Extract the [x, y] coordinate from the center of the cell holding the provided text.  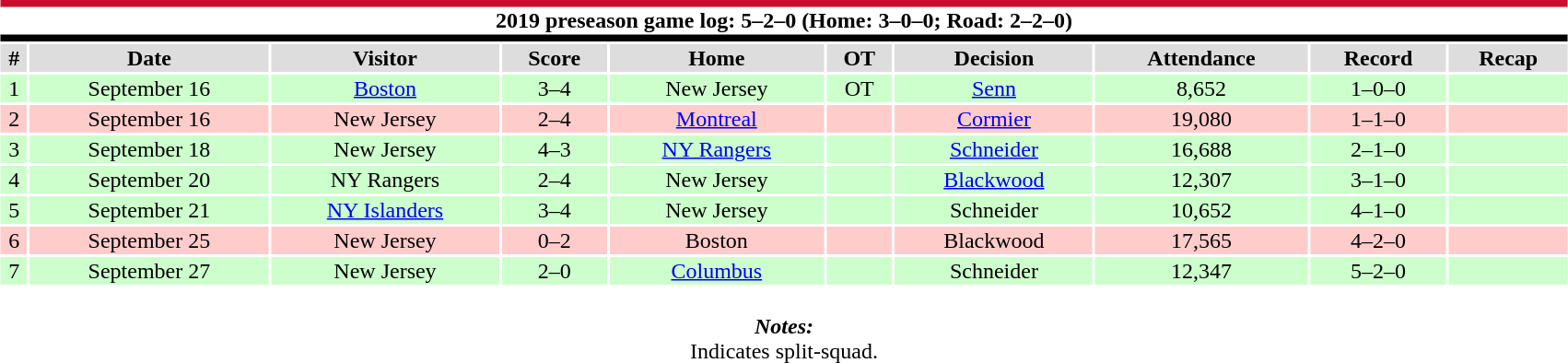
4–1–0 [1378, 210]
2–1–0 [1378, 149]
September 20 [149, 180]
Visitor [385, 58]
4–2–0 [1378, 240]
Attendance [1201, 58]
Record [1378, 58]
3 [15, 149]
# [15, 58]
September 18 [149, 149]
2–0 [555, 271]
5–2–0 [1378, 271]
Montreal [717, 119]
2019 preseason game log: 5–2–0 (Home: 3–0–0; Road: 2–2–0) [784, 20]
8,652 [1201, 88]
1–1–0 [1378, 119]
Senn [994, 88]
1–0–0 [1378, 88]
Decision [994, 58]
Recap [1508, 58]
Date [149, 58]
2 [15, 119]
3–1–0 [1378, 180]
Score [555, 58]
5 [15, 210]
16,688 [1201, 149]
Cormier [994, 119]
17,565 [1201, 240]
19,080 [1201, 119]
4 [15, 180]
September 21 [149, 210]
4–3 [555, 149]
12,347 [1201, 271]
12,307 [1201, 180]
NY Islanders [385, 210]
September 27 [149, 271]
1 [15, 88]
6 [15, 240]
Columbus [717, 271]
September 25 [149, 240]
0–2 [555, 240]
Home [717, 58]
10,652 [1201, 210]
7 [15, 271]
